Provide the (X, Y) coordinate of the cell's center where the given text is located.  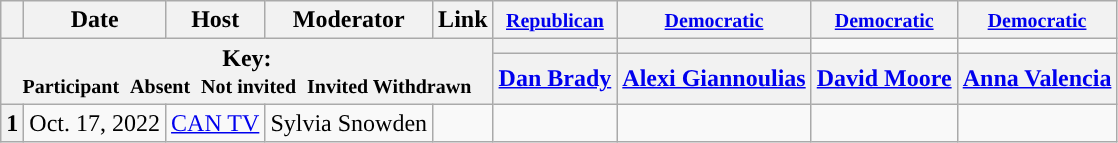
Moderator (349, 20)
Dan Brady (555, 78)
Date (95, 20)
1 (12, 123)
Oct. 17, 2022 (95, 123)
CAN TV (216, 123)
Republican (555, 20)
Anna Valencia (1037, 78)
Sylvia Snowden (349, 123)
Alexi Giannoulias (714, 78)
Host (216, 20)
Link (463, 20)
David Moore (884, 78)
Key: Participant Absent Not invited Invited Withdrawn (247, 72)
